Provide the [X, Y] coordinate of the cell's center where the given text is located.  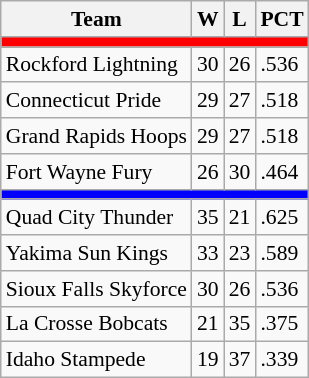
37 [240, 360]
Grand Rapids Hoops [96, 136]
Idaho Stampede [96, 360]
.339 [282, 360]
Sioux Falls Skyforce [96, 289]
Connecticut Pride [96, 101]
.625 [282, 218]
La Crosse Bobcats [96, 324]
W [208, 19]
33 [208, 253]
PCT [282, 19]
Quad City Thunder [96, 218]
Rockford Lightning [96, 65]
23 [240, 253]
Fort Wayne Fury [96, 172]
.464 [282, 172]
.589 [282, 253]
Team [96, 19]
19 [208, 360]
L [240, 19]
Yakima Sun Kings [96, 253]
.375 [282, 324]
